From the cell containing the given text, extract its center point as (X, Y) coordinate. 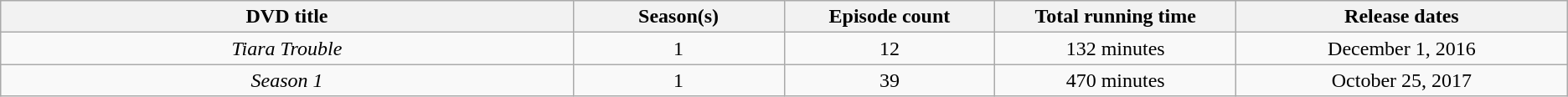
October 25, 2017 (1402, 80)
470 minutes (1116, 80)
39 (890, 80)
Season 1 (286, 80)
December 1, 2016 (1402, 48)
Season(s) (678, 17)
Tiara Trouble (286, 48)
132 minutes (1116, 48)
12 (890, 48)
Release dates (1402, 17)
DVD title (286, 17)
Episode count (890, 17)
Total running time (1116, 17)
